From the cell containing the given text, extract its center point as [X, Y] coordinate. 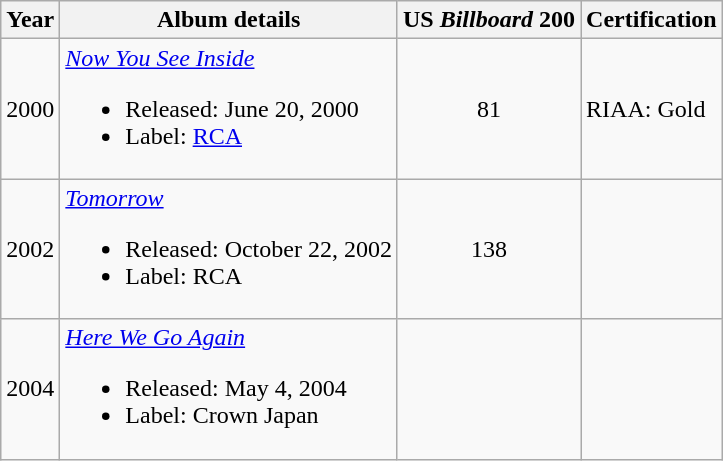
2004 [30, 389]
TomorrowReleased: October 22, 2002Label: RCA [229, 249]
RIAA: Gold [652, 109]
Album details [229, 20]
Certification [652, 20]
2002 [30, 249]
Year [30, 20]
US Billboard 200 [488, 20]
138 [488, 249]
Now You See InsideReleased: June 20, 2000Label: RCA [229, 109]
Here We Go AgainReleased: May 4, 2004Label: Crown Japan [229, 389]
81 [488, 109]
2000 [30, 109]
